Identify which cell holds the provided text, then report its [X, Y] central coordinate. 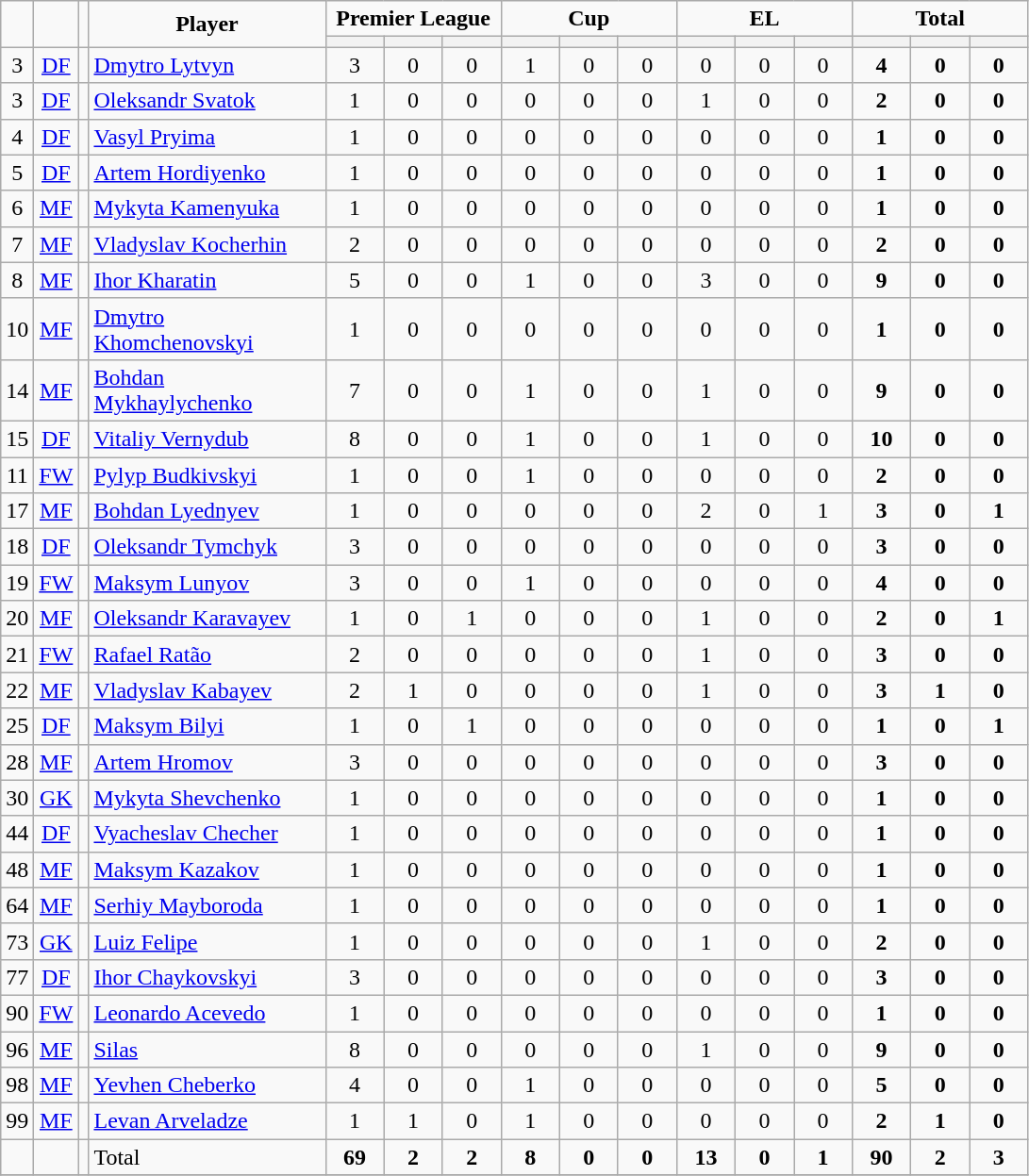
Oleksandr Karavayev [207, 619]
Mykyta Shevchenko [207, 798]
Levan Arveladze [207, 1121]
Yevhen Cheberko [207, 1085]
Pylyp Budkivskyi [207, 474]
18 [17, 547]
98 [17, 1085]
Oleksandr Tymchyk [207, 547]
73 [17, 941]
EL [764, 19]
Cup [589, 19]
Dmytro Khomchenovskyi [207, 328]
25 [17, 726]
30 [17, 798]
Vitaliy Vernydub [207, 439]
Vladyslav Kocherhin [207, 244]
Premier League [413, 19]
Vladyslav Kabayev [207, 690]
Vyacheslav Checher [207, 834]
11 [17, 474]
Player [207, 25]
Silas [207, 1050]
21 [17, 654]
17 [17, 511]
77 [17, 977]
48 [17, 870]
Luiz Felipe [207, 941]
96 [17, 1050]
Dmytro Lytvyn [207, 65]
Ihor Kharatin [207, 280]
28 [17, 762]
64 [17, 905]
Vasyl Pryima [207, 137]
99 [17, 1121]
6 [17, 208]
Artem Hromov [207, 762]
Leonardo Acevedo [207, 1013]
Artem Hordiyenko [207, 173]
Rafael Ratão [207, 654]
Serhiy Mayboroda [207, 905]
Maksym Lunyov [207, 583]
Bohdan Lyednyev [207, 511]
Maksym Bilyi [207, 726]
14 [17, 390]
19 [17, 583]
Bohdan Mykhaylychenko [207, 390]
69 [355, 1157]
44 [17, 834]
20 [17, 619]
Ihor Chaykovskyi [207, 977]
22 [17, 690]
Mykyta Kamenyuka [207, 208]
15 [17, 439]
13 [705, 1157]
Maksym Kazakov [207, 870]
Oleksandr Svatok [207, 101]
